Identify which cell holds the provided text, then report its [x, y] central coordinate. 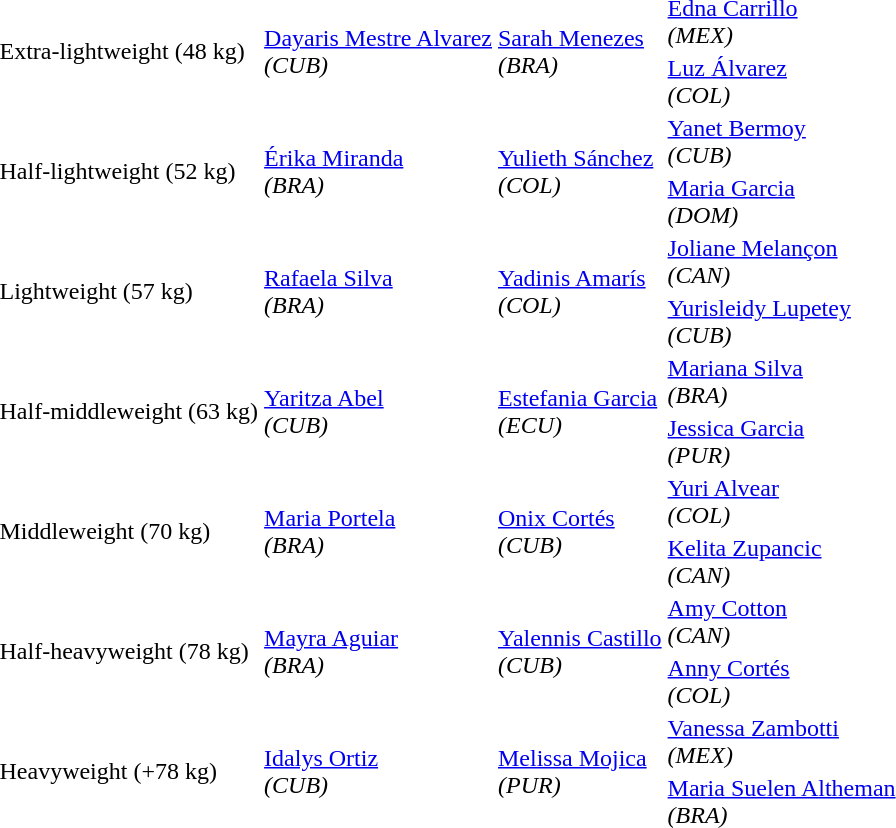
Yadinis Amarís (COL) [580, 292]
Rafaela Silva (BRA) [378, 292]
Yulieth Sánchez (COL) [580, 172]
Érika Miranda (BRA) [378, 172]
Yaritza Abel (CUB) [378, 412]
Estefania Garcia (ECU) [580, 412]
Onix Cortés (CUB) [580, 532]
Mayra Aguiar (BRA) [378, 652]
Maria Portela (BRA) [378, 532]
Yalennis Castillo (CUB) [580, 652]
